Determine the (X, Y) coordinate at the center of the cell enclosing the given text.  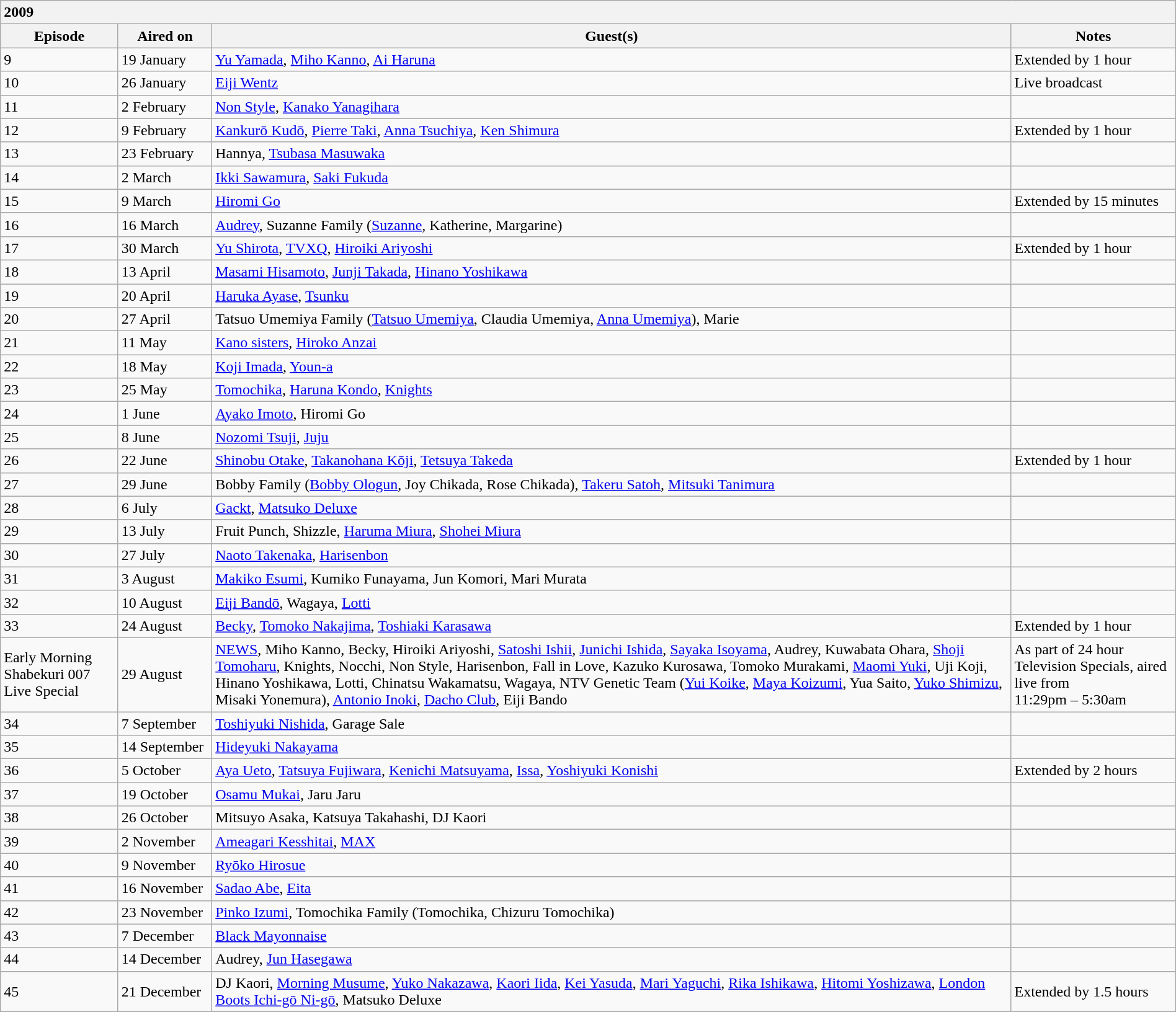
33 (60, 626)
30 March (165, 248)
Koji Imada, Youn-a (612, 366)
Guest(s) (612, 36)
3 August (165, 579)
23 February (165, 154)
44 (60, 959)
Ryōko Hirosue (612, 865)
Naoto Takenaka, Harisenbon (612, 555)
36 (60, 771)
18 May (165, 366)
43 (60, 936)
11 (60, 107)
As part of 24 hour Television Specials, aired live from11:29pm – 5:30am (1093, 675)
12 (60, 130)
9 November (165, 865)
1 June (165, 414)
Hideyuki Nakayama (612, 747)
Tomochika, Haruna Kondo, Knights (612, 390)
22 (60, 366)
2 March (165, 177)
Ayako Imoto, Hiromi Go (612, 414)
25 (60, 437)
Episode (60, 36)
19 October (165, 794)
32 (60, 602)
26 October (165, 818)
9 March (165, 201)
Kano sisters, Hiroko Anzai (612, 343)
13 April (165, 272)
Osamu Mukai, Jaru Jaru (612, 794)
Makiko Esumi, Kumiko Funayama, Jun Komori, Mari Murata (612, 579)
Live broadcast (1093, 83)
Hiromi Go (612, 201)
22 June (165, 461)
24 August (165, 626)
Mitsuyo Asaka, Katsuya Takahashi, DJ Kaori (612, 818)
6 July (165, 508)
Aired on (165, 36)
Nozomi Tsuji, Juju (612, 437)
16 March (165, 224)
Haruka Ayase, Tsunku (612, 296)
25 May (165, 390)
17 (60, 248)
23 (60, 390)
Masami Hisamoto, Junji Takada, Hinano Yoshikawa (612, 272)
Shinobu Otake, Takanohana Kōji, Tetsuya Takeda (612, 461)
Kankurō Kudō, Pierre Taki, Anna Tsuchiya, Ken Shimura (612, 130)
5 October (165, 771)
27 (60, 484)
20 April (165, 296)
18 (60, 272)
14 (60, 177)
Notes (1093, 36)
9 (60, 60)
29 August (165, 675)
Tatsuo Umemiya Family (Tatsuo Umemiya, Claudia Umemiya, Anna Umemiya), Marie (612, 319)
Sadao Abe, Eita (612, 889)
Black Mayonnaise (612, 936)
Early Morning Shabekuri 007 Live Special (60, 675)
Eiji Bandō, Wagaya, Lotti (612, 602)
Ameagari Kesshitai, MAX (612, 841)
16 November (165, 889)
8 June (165, 437)
Fruit Punch, Shizzle, Haruma Miura, Shohei Miura (612, 531)
20 (60, 319)
Audrey, Suzanne Family (Suzanne, Katherine, Margarine) (612, 224)
35 (60, 747)
26 January (165, 83)
13 July (165, 531)
38 (60, 818)
28 (60, 508)
42 (60, 912)
Aya Ueto, Tatsuya Fujiwara, Kenichi Matsuyama, Issa, Yoshiyuki Konishi (612, 771)
Extended by 2 hours (1093, 771)
2009 (588, 12)
14 September (165, 747)
7 September (165, 724)
21 (60, 343)
10 (60, 83)
9 February (165, 130)
Non Style, Kanako Yanagihara (612, 107)
15 (60, 201)
7 December (165, 936)
10 August (165, 602)
45 (60, 991)
41 (60, 889)
21 December (165, 991)
31 (60, 579)
37 (60, 794)
19 (60, 296)
39 (60, 841)
19 January (165, 60)
Toshiyuki Nishida, Garage Sale (612, 724)
2 November (165, 841)
26 (60, 461)
Ikki Sawamura, Saki Fukuda (612, 177)
Hannya, Tsubasa Masuwaka (612, 154)
13 (60, 154)
Audrey, Jun Hasegawa (612, 959)
23 November (165, 912)
40 (60, 865)
Bobby Family (Bobby Ologun, Joy Chikada, Rose Chikada), Takeru Satoh, Mitsuki Tanimura (612, 484)
14 December (165, 959)
Gackt, Matsuko Deluxe (612, 508)
Extended by 15 minutes (1093, 201)
30 (60, 555)
29 June (165, 484)
Eiji Wentz (612, 83)
Becky, Tomoko Nakajima, Toshiaki Karasawa (612, 626)
24 (60, 414)
Pinko Izumi, Tomochika Family (Tomochika, Chizuru Tomochika) (612, 912)
27 July (165, 555)
Extended by 1.5 hours (1093, 991)
2 February (165, 107)
27 April (165, 319)
16 (60, 224)
Yu Shirota, TVXQ, Hiroiki Ariyoshi (612, 248)
34 (60, 724)
11 May (165, 343)
29 (60, 531)
Yu Yamada, Miho Kanno, Ai Haruna (612, 60)
